Output the [X, Y] coordinate of the center of the cell containing the given text.  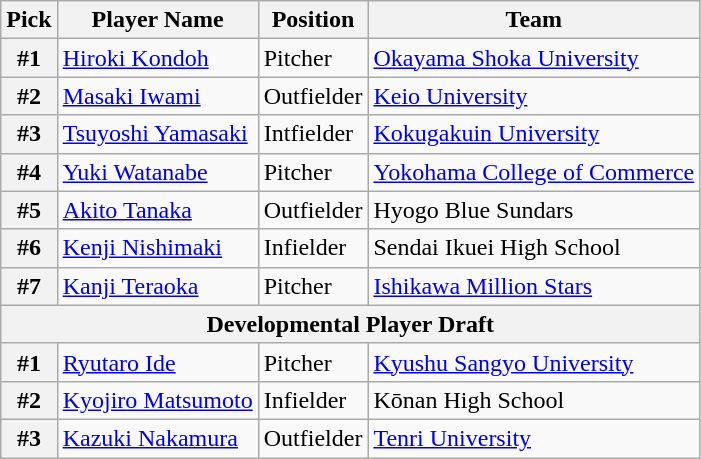
Kokugakuin University [534, 134]
Kenji Nishimaki [158, 248]
Intfielder [313, 134]
#4 [29, 172]
#5 [29, 210]
Team [534, 20]
#7 [29, 286]
#6 [29, 248]
Kyojiro Matsumoto [158, 400]
Okayama Shoka University [534, 58]
Kōnan High School [534, 400]
Tenri University [534, 438]
Ishikawa Million Stars [534, 286]
Player Name [158, 20]
Masaki Iwami [158, 96]
Pick [29, 20]
Kanji Teraoka [158, 286]
Ryutaro Ide [158, 362]
Hiroki Kondoh [158, 58]
Hyogo Blue Sundars [534, 210]
Position [313, 20]
Tsuyoshi Yamasaki [158, 134]
Kyushu Sangyo University [534, 362]
Kazuki Nakamura [158, 438]
Yokohama College of Commerce [534, 172]
Yuki Watanabe [158, 172]
Sendai Ikuei High School [534, 248]
Akito Tanaka [158, 210]
Developmental Player Draft [350, 324]
Keio University [534, 96]
